For the text-containing cell, return its midpoint in [X, Y] coordinate format. 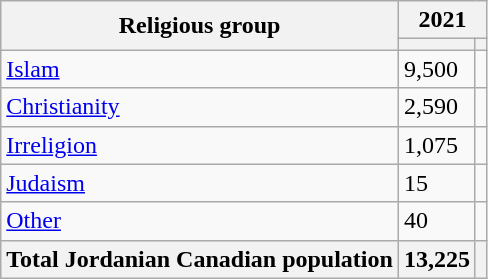
13,225 [436, 259]
Judaism [200, 183]
15 [436, 183]
Islam [200, 69]
2,590 [436, 107]
Christianity [200, 107]
Religious group [200, 26]
Other [200, 221]
Irreligion [200, 145]
Total Jordanian Canadian population [200, 259]
9,500 [436, 69]
1,075 [436, 145]
40 [436, 221]
2021 [442, 20]
